Extract the (X, Y) coordinate from the center of the cell holding the provided text.  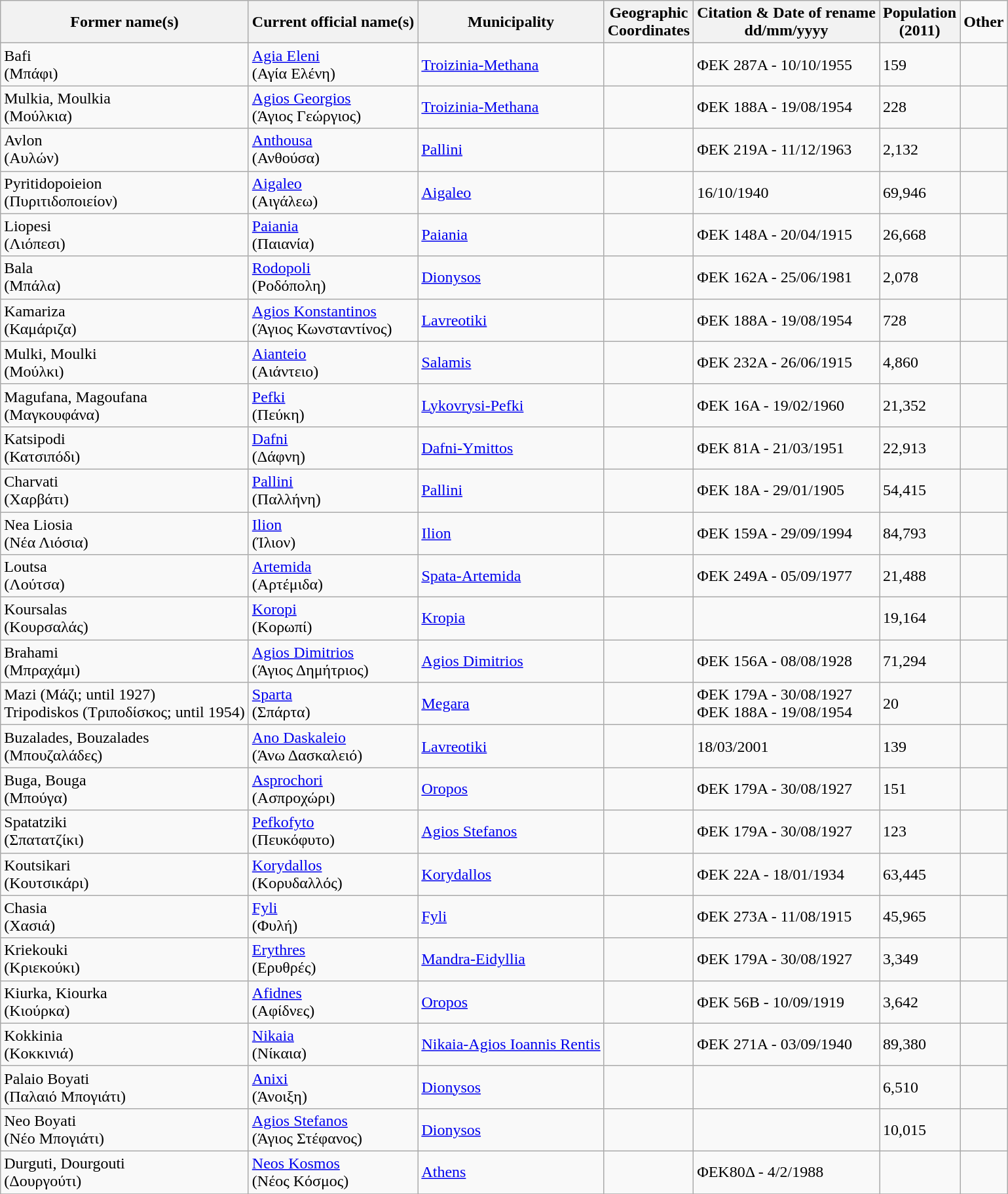
Aigaleo (Αιγάλεω) (333, 193)
2,078 (920, 278)
Mulkia, Moulkia (Μούλκια) (124, 107)
ΦΕΚ 249Α - 05/09/1977 (787, 576)
Fyli (Φυλή) (333, 917)
ΦΕΚ 81Α - 21/03/1951 (787, 448)
20 (920, 703)
Mandra-Eidyllia (511, 959)
Mazi (Μάζι; until 1927) Tripodiskos (Τριποδίσκος; until 1954) (124, 703)
ΦΕΚ 219Α - 11/12/1963 (787, 149)
ΦΕΚ 273Α - 11/08/1915 (787, 917)
Salamis (511, 363)
54,415 (920, 490)
Mulki, Moulki (Μούλκι) (124, 363)
19,164 (920, 618)
Bafi (Μπάφι) (124, 64)
Korydallos (Κορυδαλλός) (333, 874)
3,349 (920, 959)
728 (920, 320)
71,294 (920, 662)
Agios Dimitrios (511, 662)
Neo Boyati (Νέο Μπογιάτι) (124, 1129)
ΦΕΚ 287Α - 10/10/1955 (787, 64)
Aigaleo (511, 193)
2,132 (920, 149)
ΦΕΚ 232Α - 26/06/1915 (787, 363)
Liopesi (Λιόπεσι) (124, 234)
Brahami (Μπραχάμι) (124, 662)
Kiurka, Kiourka (Κιούρκα) (124, 1002)
Asprochori (Ασπροχώρι) (333, 789)
Palaio Boyati (Παλαιό Μπογιάτι) (124, 1087)
18/03/2001 (787, 747)
Chasia (Χασιά) (124, 917)
ΦΕΚ 18Α - 29/01/1905 (787, 490)
Neos Kosmos (Νέος Κόσμος) (333, 1172)
22,913 (920, 448)
Municipality (511, 22)
Agios Konstantinos (Άγιος Κωνσταντίνος) (333, 320)
Magufana, Magoufana (Μαγκουφάνα) (124, 405)
151 (920, 789)
89,380 (920, 1044)
Nikaia (Νίκαια) (333, 1044)
Lykovrysi-Pefki (511, 405)
Pefkofyto (Πευκόφυτο) (333, 832)
Agia Eleni (Αγία Ελένη) (333, 64)
Charvati (Χαρβάτι) (124, 490)
Ilion (Ίλιον) (333, 533)
69,946 (920, 193)
45,965 (920, 917)
Buga, Bouga (Μπούγα) (124, 789)
Pallini (Παλλήνη) (333, 490)
Spatatziki (Σπατατζίκι) (124, 832)
Kamariza (Καμάριζα) (124, 320)
Anthousa (Ανθούσα) (333, 149)
159 (920, 64)
84,793 (920, 533)
Kropia (511, 618)
16/10/1940 (787, 193)
Agios Georgios (Άγιος Γεώργιος) (333, 107)
Population(2011) (920, 22)
Fyli (511, 917)
Athens (511, 1172)
Rodopoli (Ροδόπολη) (333, 278)
ΦΕΚ 22Α - 18/01/1934 (787, 874)
Durguti, Dourgouti (Δουργούτι) (124, 1172)
Dafni (Δάφνη) (333, 448)
4,860 (920, 363)
26,668 (920, 234)
Katsipodi (Κατσιπόδι) (124, 448)
Artemida (Αρτέμιδα) (333, 576)
Ano Daskaleio (Άνω Δασκαλειό) (333, 747)
ΦΕΚ 156Α - 08/08/1928 (787, 662)
21,488 (920, 576)
Nea Liosia (Νέα Λιόσια) (124, 533)
21,352 (920, 405)
Buzalades, Bouzalades (Μπουζαλάδες) (124, 747)
Koursalas (Κουρσαλάς) (124, 618)
Megara (511, 703)
Paiania (Παιανία) (333, 234)
Avlon (Αυλών) (124, 149)
Former name(s) (124, 22)
ΦΕΚ 16Α - 19/02/1960 (787, 405)
ΦΕΚ 179Α - 30/08/1927 ΦΕΚ 188Α - 19/08/1954 (787, 703)
ΦΕΚ 162Α - 25/06/1981 (787, 278)
6,510 (920, 1087)
Aianteio (Αιάντειο) (333, 363)
GeographicCoordinates (648, 22)
Nikaia-Agios Ioannis Rentis (511, 1044)
Afidnes (Αφίδνες) (333, 1002)
ΦΕΚ 271Α - 03/09/1940 (787, 1044)
Anixi (Άνοιξη) (333, 1087)
Sparta (Σπάρτα) (333, 703)
ΦΕΚ 56Β - 10/09/1919 (787, 1002)
Pefki (Πεύκη) (333, 405)
63,445 (920, 874)
Kriekouki (Κριεκούκι) (124, 959)
3,642 (920, 1002)
Loutsa (Λούτσα) (124, 576)
ΦΕΚ80Δ - 4/2/1988 (787, 1172)
Dafni-Ymittos (511, 448)
Current official name(s) (333, 22)
123 (920, 832)
Citation & Date of renamedd/mm/yyyy (787, 22)
228 (920, 107)
Ilion (511, 533)
10,015 (920, 1129)
Agios Dimitrios (Άγιος Δημήτριος) (333, 662)
Other (984, 22)
ΦΕΚ 148Α - 20/04/1915 (787, 234)
Agios Stefanos (511, 832)
Korydallos (511, 874)
139 (920, 747)
Paiania (511, 234)
Bala (Μπάλα) (124, 278)
Kokkinia (Κοκκινιά) (124, 1044)
ΦΕΚ 159Α - 29/09/1994 (787, 533)
Pyritidopoieion (Πυριτιδοποιείον) (124, 193)
Spata-Artemida (511, 576)
Agios Stefanos (Άγιος Στέφανος) (333, 1129)
Koutsikari (Κουτσικάρι) (124, 874)
Erythres (Ερυθρές) (333, 959)
Koropi (Κορωπί) (333, 618)
